Determine the (X, Y) coordinate at the center of the cell enclosing the given text.  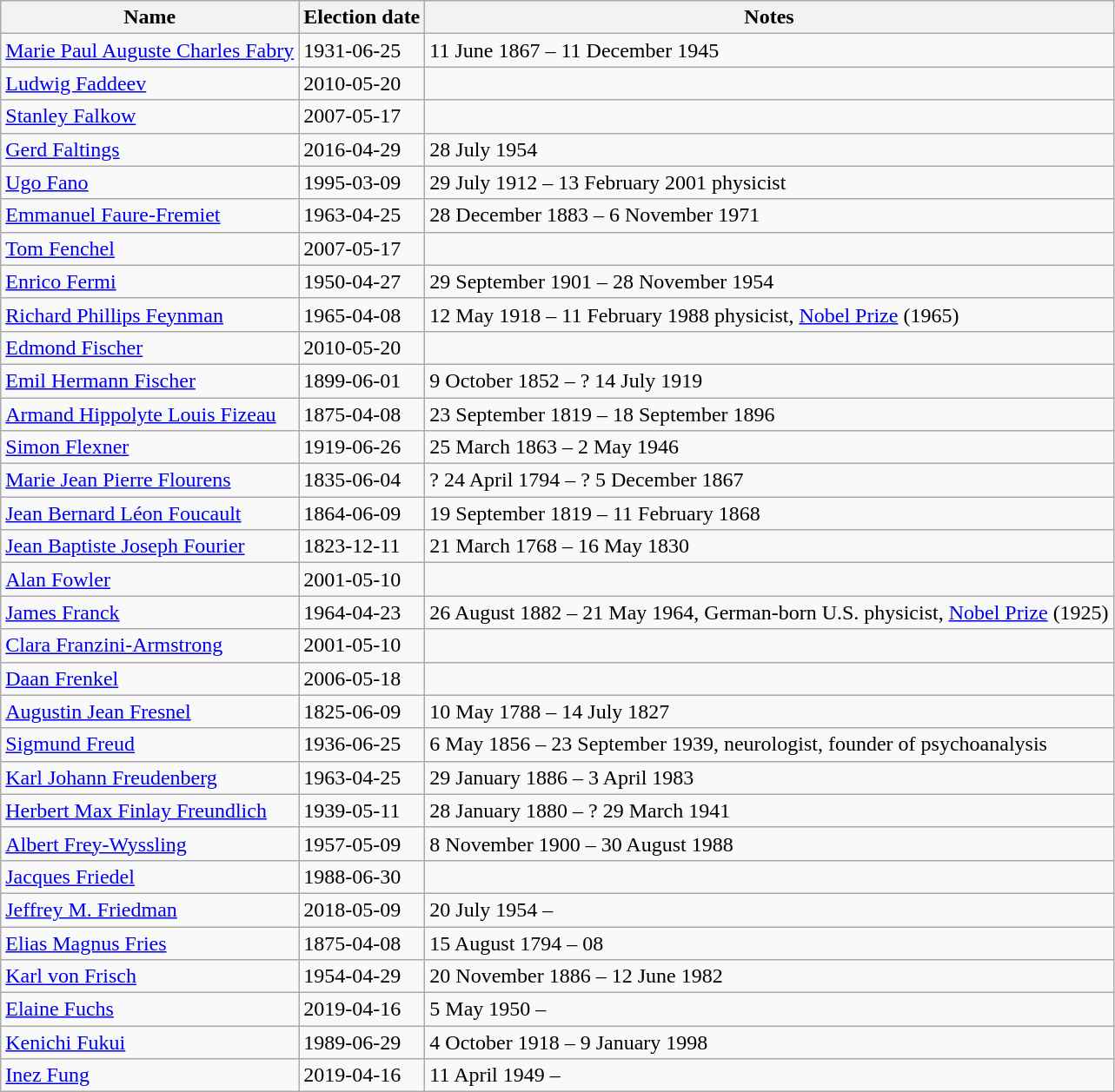
29 July 1912 – 13 February 2001 physicist (769, 182)
Augustin Jean Fresnel (149, 711)
Karl Johann Freudenberg (149, 778)
8 November 1900 – 30 August 1988 (769, 844)
23 September 1819 – 18 September 1896 (769, 414)
Election date (362, 17)
28 December 1883 – 6 November 1971 (769, 215)
1995-03-09 (362, 182)
28 July 1954 (769, 149)
1931-06-25 (362, 50)
Simon Flexner (149, 447)
Ludwig Faddeev (149, 83)
9 October 1852 – ? 14 July 1919 (769, 381)
25 March 1863 – 2 May 1946 (769, 447)
21 March 1768 – 16 May 1830 (769, 546)
1957-05-09 (362, 844)
Emil Hermann Fischer (149, 381)
1954-04-29 (362, 976)
1964-04-23 (362, 612)
Jacques Friedel (149, 877)
1988-06-30 (362, 877)
1989-06-29 (362, 1042)
Name (149, 17)
2006-05-18 (362, 678)
Jean Baptiste Joseph Fourier (149, 546)
1899-06-01 (362, 381)
Alan Fowler (149, 579)
1939-05-11 (362, 811)
Clara Franzini-Armstrong (149, 645)
Herbert Max Finlay Freundlich (149, 811)
19 September 1819 – 11 February 1868 (769, 513)
5 May 1950 – (769, 1009)
Gerd Faltings (149, 149)
Armand Hippolyte Louis Fizeau (149, 414)
Kenichi Fukui (149, 1042)
6 May 1856 – 23 September 1939, neurologist, founder of psychoanalysis (769, 745)
Elaine Fuchs (149, 1009)
11 April 1949 – (769, 1075)
1965-04-08 (362, 314)
1864-06-09 (362, 513)
1823-12-11 (362, 546)
20 November 1886 – 12 June 1982 (769, 976)
Emmanuel Faure-Fremiet (149, 215)
29 January 1886 – 3 April 1983 (769, 778)
2016-04-29 (362, 149)
Stanley Falkow (149, 116)
1936-06-25 (362, 745)
Daan Frenkel (149, 678)
Elias Magnus Fries (149, 943)
Notes (769, 17)
20 July 1954 – (769, 910)
1950-04-27 (362, 281)
Jean Bernard Léon Foucault (149, 513)
Jeffrey M. Friedman (149, 910)
Richard Phillips Feynman (149, 314)
Ugo Fano (149, 182)
Edmond Fischer (149, 347)
29 September 1901 – 28 November 1954 (769, 281)
Inez Fung (149, 1075)
2018-05-09 (362, 910)
10 May 1788 – 14 July 1827 (769, 711)
15 August 1794 – 08 (769, 943)
1825-06-09 (362, 711)
12 May 1918 – 11 February 1988 physicist, Nobel Prize (1965) (769, 314)
11 June 1867 – 11 December 1945 (769, 50)
Tom Fenchel (149, 248)
1835-06-04 (362, 480)
James Franck (149, 612)
Enrico Fermi (149, 281)
Marie Paul Auguste Charles Fabry (149, 50)
Marie Jean Pierre Flourens (149, 480)
1919-06-26 (362, 447)
26 August 1882 – 21 May 1964, German-born U.S. physicist, Nobel Prize (1925) (769, 612)
Sigmund Freud (149, 745)
Albert Frey-Wyssling (149, 844)
4 October 1918 – 9 January 1998 (769, 1042)
? 24 April 1794 – ? 5 December 1867 (769, 480)
28 January 1880 – ? 29 March 1941 (769, 811)
Karl von Frisch (149, 976)
